Capture the cell that displays the provided text and extract its [X, Y] central coordinate. 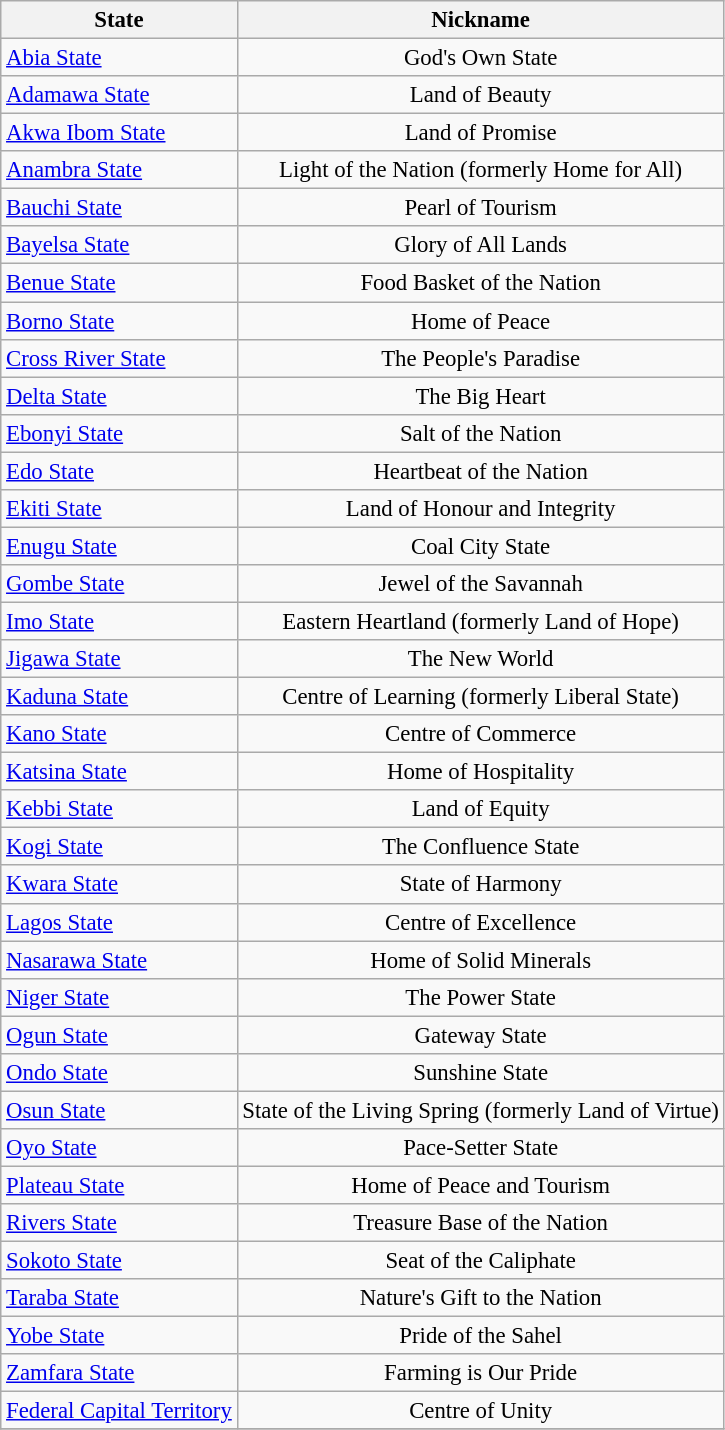
Lagos State [119, 922]
Ekiti State [119, 509]
Bayelsa State [119, 245]
Seat of the Caliphate [480, 1261]
Plateau State [119, 1185]
Gateway State [480, 1035]
Sokoto State [119, 1261]
Kebbi State [119, 809]
Light of the Nation (formerly Home for All) [480, 170]
Rivers State [119, 1223]
Nature's Gift to the Nation [480, 1298]
Anambra State [119, 170]
Zamfara State [119, 1373]
Centre of Unity [480, 1411]
Pearl of Tourism [480, 208]
Pride of the Sahel [480, 1336]
Pace-Setter State [480, 1148]
Enugu State [119, 546]
Centre of Commerce [480, 734]
Nasarawa State [119, 960]
Ogun State [119, 1035]
Sunshine State [480, 1073]
Bauchi State [119, 208]
Akwa Ibom State [119, 133]
Delta State [119, 396]
Farming is Our Pride [480, 1373]
Treasure Base of the Nation [480, 1223]
Kaduna State [119, 697]
Gombe State [119, 584]
Land of Promise [480, 133]
Eastern Heartland (formerly Land of Hope) [480, 621]
The New World [480, 659]
Abia State [119, 58]
Home of Solid Minerals [480, 960]
Jewel of the Savannah [480, 584]
Osun State [119, 1110]
Land of Honour and Integrity [480, 509]
State of the Living Spring (formerly Land of Virtue) [480, 1110]
State [119, 20]
State of Harmony [480, 885]
Nickname [480, 20]
Ondo State [119, 1073]
Taraba State [119, 1298]
Glory of All Lands [480, 245]
The Confluence State [480, 847]
Home of Peace and Tourism [480, 1185]
Kwara State [119, 885]
Edo State [119, 471]
Kano State [119, 734]
Land of Equity [480, 809]
Food Basket of the Nation [480, 283]
Borno State [119, 321]
The Power State [480, 997]
The Big Heart [480, 396]
Centre of Learning (formerly Liberal State) [480, 697]
Adamawa State [119, 95]
Ebonyi State [119, 433]
Salt of the Nation [480, 433]
Yobe State [119, 1336]
Home of Peace [480, 321]
Coal City State [480, 546]
Centre of Excellence [480, 922]
Home of Hospitality [480, 772]
Imo State [119, 621]
Katsina State [119, 772]
God's Own State [480, 58]
Benue State [119, 283]
Cross River State [119, 358]
Land of Beauty [480, 95]
Federal Capital Territory [119, 1411]
Oyo State [119, 1148]
Kogi State [119, 847]
Niger State [119, 997]
Heartbeat of the Nation [480, 471]
Jigawa State [119, 659]
The People's Paradise [480, 358]
